Find where the given text appears and provide that cell's center as (X, Y) coordinate. 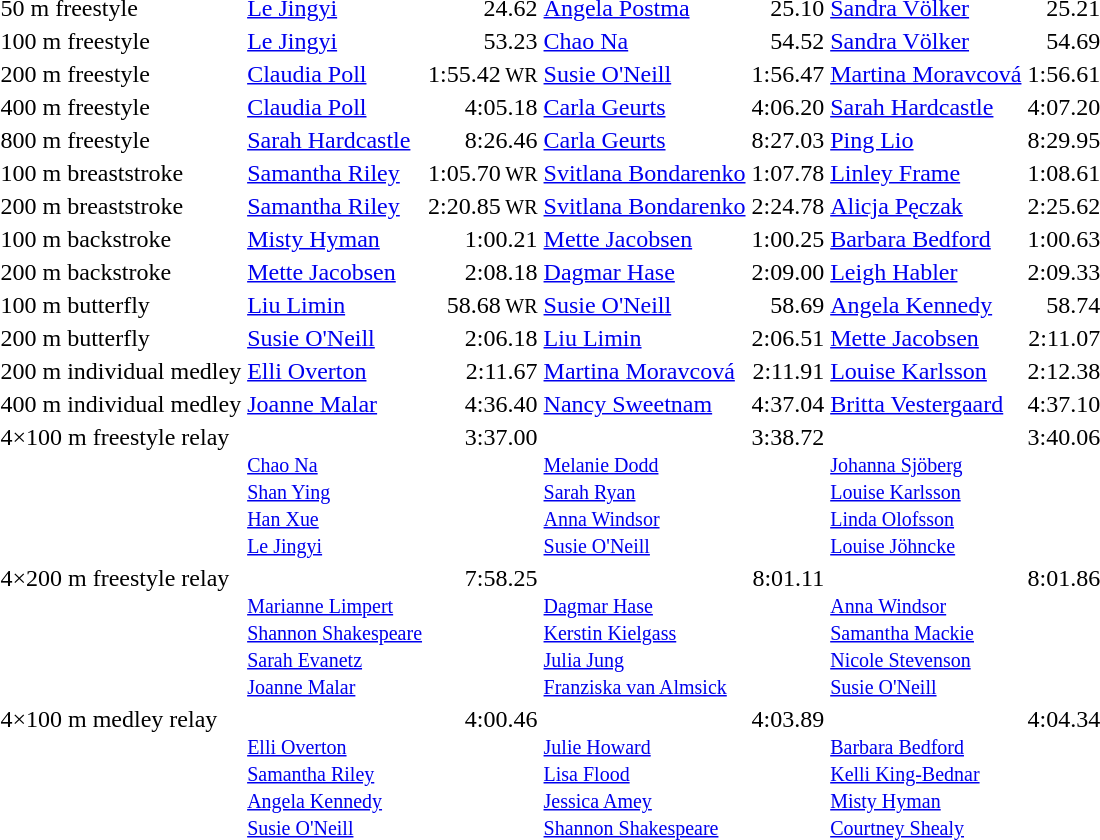
1:05.70 WR (484, 173)
Anna WindsorSamantha MackieNicole StevensonSusie O'Neill (926, 632)
3:37.00 (484, 491)
7:58.25 (484, 632)
2:11.67 (484, 371)
Alicja Pęczak (926, 206)
Chao Na (644, 41)
58.69 (788, 305)
2:06.18 (484, 338)
Le Jingyi (335, 41)
2:09.00 (788, 272)
Melanie DoddSarah RyanAnna WindsorSusie O'Neill (644, 491)
1:00.21 (484, 239)
3:38.72 (788, 491)
4:36.40 (484, 404)
Angela Kennedy (926, 305)
Dagmar HaseKerstin KielgassJulia JungFranziska van Almsick (644, 632)
Leigh Habler (926, 272)
8:01.11 (788, 632)
1:07.78 (788, 173)
1:55.42 WR (484, 74)
Joanne Malar (335, 404)
Elli Overton (335, 371)
54.52 (788, 41)
1:56.47 (788, 74)
2:20.85 WR (484, 206)
2:08.18 (484, 272)
Ping Lio (926, 140)
Sandra Völker (926, 41)
4:05.18 (484, 107)
4:37.04 (788, 404)
2:11.91 (788, 371)
1:00.25 (788, 239)
Louise Karlsson (926, 371)
Nancy Sweetnam (644, 404)
Britta Vestergaard (926, 404)
53.23 (484, 41)
2:06.51 (788, 338)
Barbara Bedford (926, 239)
Linley Frame (926, 173)
8:27.03 (788, 140)
Johanna SjöbergLouise KarlssonLinda OlofssonLouise Jöhncke (926, 491)
8:26.46 (484, 140)
58.68 WR (484, 305)
2:24.78 (788, 206)
Chao NaShan YingHan XueLe Jingyi (335, 491)
Dagmar Hase (644, 272)
Misty Hyman (335, 239)
4:06.20 (788, 107)
Marianne LimpertShannon ShakespeareSarah EvanetzJoanne Malar (335, 632)
